Extract the [x, y] coordinate from the center of the cell holding the provided text.  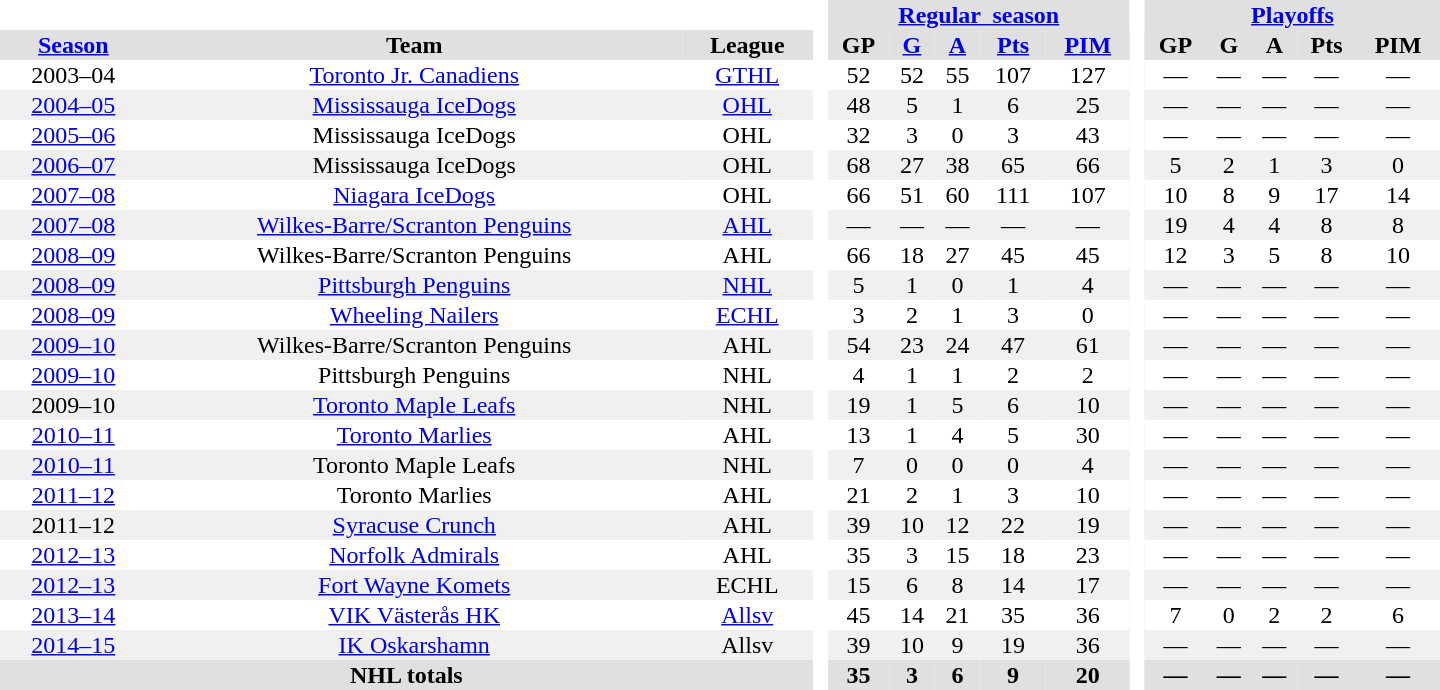
24 [958, 345]
32 [858, 135]
Team [414, 45]
2003–04 [74, 75]
Niagara IceDogs [414, 195]
61 [1088, 345]
55 [958, 75]
60 [958, 195]
2004–05 [74, 105]
48 [858, 105]
League [748, 45]
GTHL [748, 75]
Toronto Jr. Canadiens [414, 75]
30 [1088, 435]
20 [1088, 675]
68 [858, 165]
38 [958, 165]
43 [1088, 135]
NHL totals [406, 675]
47 [1013, 345]
25 [1088, 105]
IK Oskarshamn [414, 645]
51 [912, 195]
2013–14 [74, 615]
VIK Västerås HK [414, 615]
13 [858, 435]
Wheeling Nailers [414, 315]
Season [74, 45]
Regular season [979, 15]
2005–06 [74, 135]
2014–15 [74, 645]
Norfolk Admirals [414, 555]
127 [1088, 75]
2006–07 [74, 165]
111 [1013, 195]
Syracuse Crunch [414, 525]
22 [1013, 525]
65 [1013, 165]
Playoffs [1292, 15]
54 [858, 345]
Fort Wayne Komets [414, 585]
